Output the (x, y) coordinate of the center of the cell containing the given text.  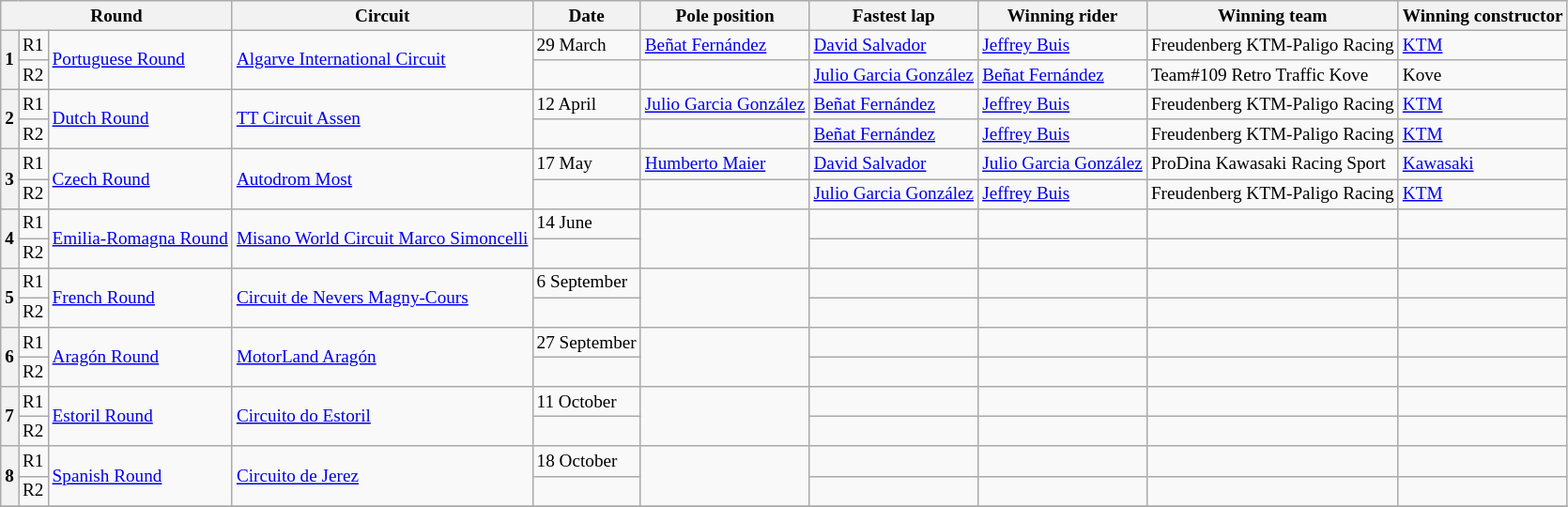
Circuit (382, 16)
Emilia-Romagna Round (140, 238)
TT Circuit Assen (382, 118)
Winning constructor (1483, 16)
Czech Round (140, 178)
3 (9, 178)
6 September (586, 283)
2 (9, 118)
Circuito de Jerez (382, 475)
Algarve International Circuit (382, 60)
11 October (586, 402)
6 (9, 357)
Team#109 Retro Traffic Kove (1272, 75)
ProDina Kawasaki Racing Sport (1272, 164)
Dutch Round (140, 118)
7 (9, 417)
Round (116, 16)
Kove (1483, 75)
Winning rider (1063, 16)
MotorLand Aragón (382, 357)
Pole position (725, 16)
Winning team (1272, 16)
27 September (586, 343)
Portuguese Round (140, 60)
Spanish Round (140, 475)
Estoril Round (140, 417)
French Round (140, 297)
14 June (586, 223)
5 (9, 297)
Date (586, 16)
8 (9, 475)
12 April (586, 104)
Autodrom Most (382, 178)
29 March (586, 45)
Circuit de Nevers Magny-Cours (382, 297)
18 October (586, 461)
1 (9, 60)
Misano World Circuit Marco Simoncelli (382, 238)
Kawasaki (1483, 164)
Circuito do Estoril (382, 417)
Humberto Maier (725, 164)
Fastest lap (894, 16)
17 May (586, 164)
Aragón Round (140, 357)
4 (9, 238)
